Pinpoint the cell where the given text exists, returning its (X, Y) midpoint coordinate. 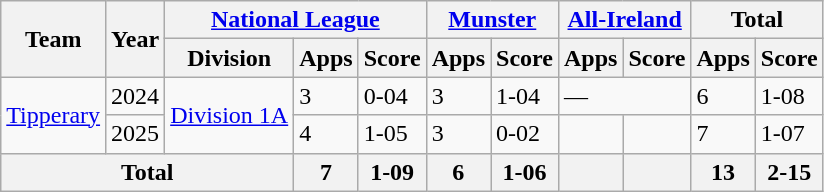
— (624, 96)
Year (136, 39)
1-08 (789, 96)
1-05 (392, 134)
1-07 (789, 134)
Tipperary (54, 115)
2025 (136, 134)
1-04 (525, 96)
National League (296, 20)
Division (230, 58)
1-06 (525, 172)
13 (723, 172)
Munster (492, 20)
0-02 (525, 134)
2024 (136, 96)
Team (54, 39)
Division 1A (230, 115)
2-15 (789, 172)
1-09 (392, 172)
0-04 (392, 96)
4 (326, 134)
All-Ireland (624, 20)
